Locate the cell with the specified text and output its (x, y) center coordinate. 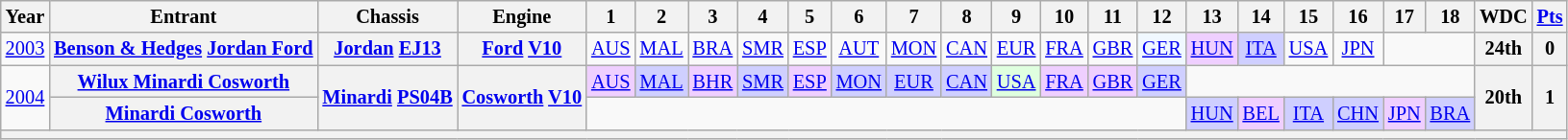
Benson & Hedges Jordan Ford (183, 49)
7 (913, 16)
Cosworth V10 (522, 98)
0 (1550, 49)
14 (1261, 16)
5 (809, 16)
2003 (25, 49)
2004 (25, 98)
Engine (522, 16)
20th (1504, 98)
Entrant (183, 16)
9 (1016, 16)
15 (1308, 16)
AUT (859, 49)
Year (25, 16)
4 (763, 16)
3 (713, 16)
Chassis (386, 16)
Jordan EJ13 (386, 49)
13 (1212, 16)
BHR (713, 82)
17 (1405, 16)
Minardi Cosworth (183, 113)
BEL (1261, 113)
24th (1504, 49)
12 (1161, 16)
Wilux Minardi Cosworth (183, 82)
WDC (1504, 16)
11 (1113, 16)
16 (1357, 16)
10 (1063, 16)
2 (661, 16)
Pts (1550, 16)
8 (967, 16)
Minardi PS04B (386, 98)
Ford V10 (522, 49)
6 (859, 16)
CHN (1357, 113)
18 (1451, 16)
